For the text-containing cell, return its midpoint in [X, Y] coordinate format. 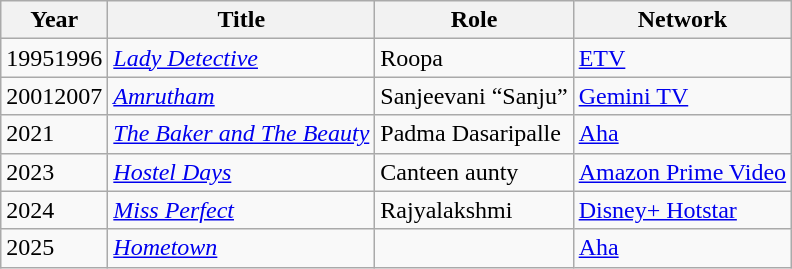
Sanjeevani “Sanju” [474, 96]
2023 [54, 172]
ETV [682, 58]
19951996 [54, 58]
Role [474, 20]
Amrutham [242, 96]
Canteen aunty [474, 172]
Roopa [474, 58]
Title [242, 20]
Gemini TV [682, 96]
Rajyalakshmi [474, 210]
Hostel Days [242, 172]
Year [54, 20]
Hometown [242, 248]
Network [682, 20]
Lady Detective [242, 58]
2021 [54, 134]
Padma Dasaripalle [474, 134]
The Baker and The Beauty [242, 134]
Disney+ Hotstar [682, 210]
Amazon Prime Video [682, 172]
2024 [54, 210]
Miss Perfect [242, 210]
2025 [54, 248]
20012007 [54, 96]
